Return the [x, y] coordinate for the center point of the cell that contains the specified text.  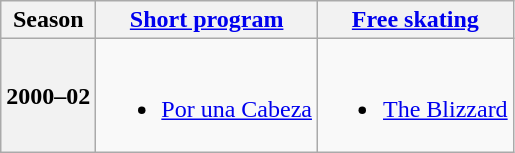
Short program [207, 20]
2000–02 [48, 96]
The Blizzard [415, 96]
Season [48, 20]
Por una Cabeza [207, 96]
Free skating [415, 20]
